For the text-containing cell, return its midpoint in [X, Y] coordinate format. 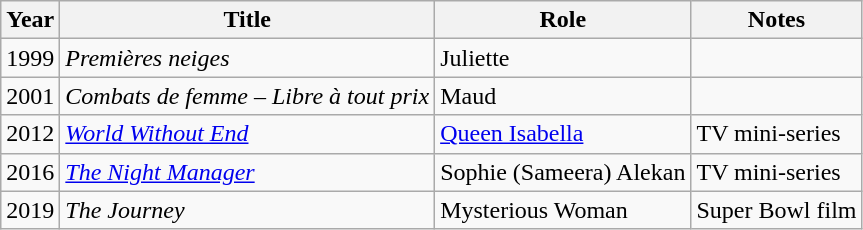
Sophie (Sameera) Alekan [563, 172]
Year [30, 20]
2001 [30, 96]
World Without End [248, 134]
Combats de femme – Libre à tout prix [248, 96]
Title [248, 20]
Premières neiges [248, 58]
Juliette [563, 58]
Role [563, 20]
The Journey [248, 210]
Mysterious Woman [563, 210]
Maud [563, 96]
2019 [30, 210]
The Night Manager [248, 172]
2016 [30, 172]
1999 [30, 58]
2012 [30, 134]
Super Bowl film [776, 210]
Queen Isabella [563, 134]
Notes [776, 20]
